Scan for the cell matching the given text and deliver its (X, Y) coordinate at center. 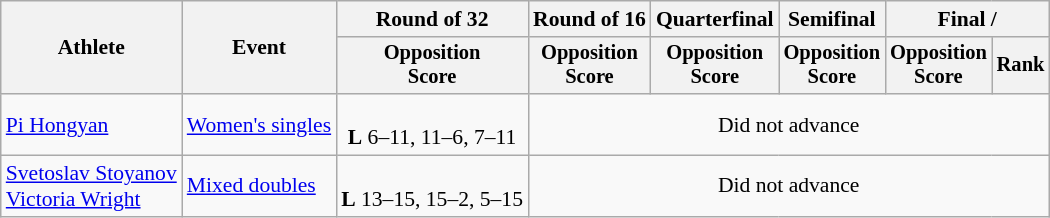
Pi Hongyan (92, 124)
Athlete (92, 48)
L 6–11, 11–6, 7–11 (432, 124)
Final / (967, 19)
Svetoslav StoyanovVictoria Wright (92, 186)
Mixed doubles (259, 186)
Quarterfinal (715, 19)
Event (259, 48)
Round of 16 (590, 19)
Women's singles (259, 124)
Round of 32 (432, 19)
Semifinal (832, 19)
L 13–15, 15–2, 5–15 (432, 186)
Rank (1021, 66)
